Return the (x, y) coordinate for the center point of the cell that contains the specified text.  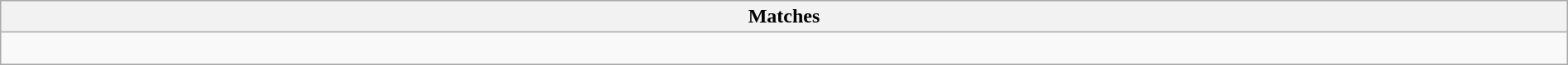
Matches (784, 17)
